Search for the cell housing the specified text and yield its (X, Y) center coordinate. 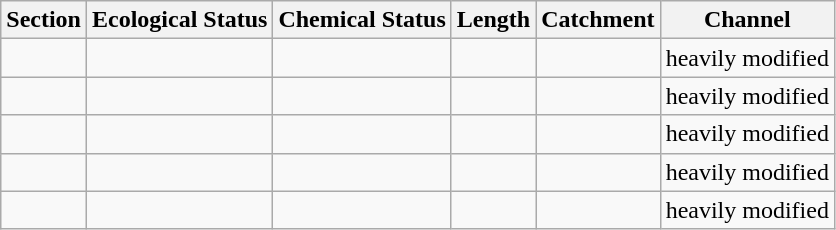
Channel (747, 20)
Length (493, 20)
Chemical Status (362, 20)
Ecological Status (179, 20)
Catchment (598, 20)
Section (44, 20)
